Identify which cell holds the provided text, then report its [X, Y] central coordinate. 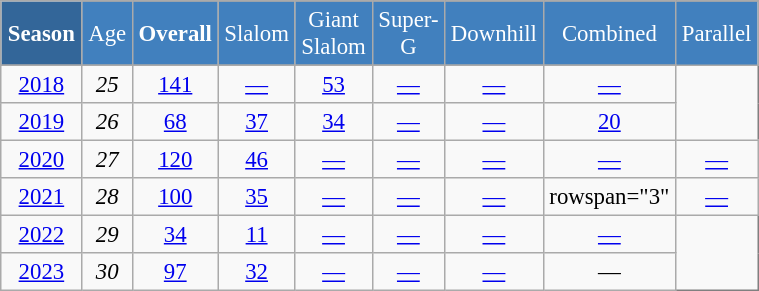
46 [256, 160]
Super-G [408, 34]
53 [334, 85]
28 [107, 197]
2018 [42, 85]
68 [175, 122]
Parallel [717, 34]
29 [107, 235]
GiantSlalom [334, 34]
20 [609, 122]
Age [107, 34]
rowspan="3" [609, 197]
Season [42, 34]
2021 [42, 197]
141 [175, 85]
Downhill [494, 34]
35 [256, 197]
100 [175, 197]
2019 [42, 122]
Combined [609, 34]
2022 [42, 235]
Overall [175, 34]
2020 [42, 160]
25 [107, 85]
120 [175, 160]
27 [107, 160]
26 [107, 122]
37 [256, 122]
11 [256, 235]
Slalom [256, 34]
